Extract the [X, Y] coordinate from the center of the cell holding the provided text.  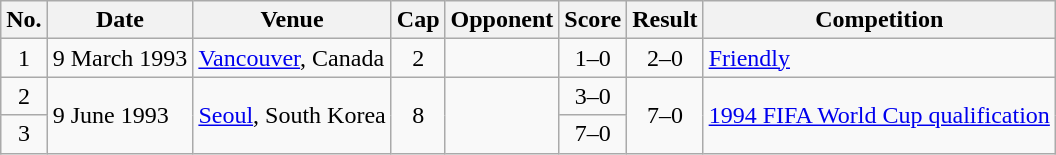
2–0 [665, 58]
No. [24, 20]
1994 FIFA World Cup qualification [879, 115]
Competition [879, 20]
Opponent [502, 20]
1–0 [593, 58]
Date [120, 20]
Seoul, South Korea [292, 115]
8 [418, 115]
Cap [418, 20]
9 March 1993 [120, 58]
Result [665, 20]
3 [24, 134]
Vancouver, Canada [292, 58]
Score [593, 20]
Venue [292, 20]
1 [24, 58]
9 June 1993 [120, 115]
Friendly [879, 58]
3–0 [593, 96]
